Provide the [X, Y] coordinate of the cell's center where the given text is located.  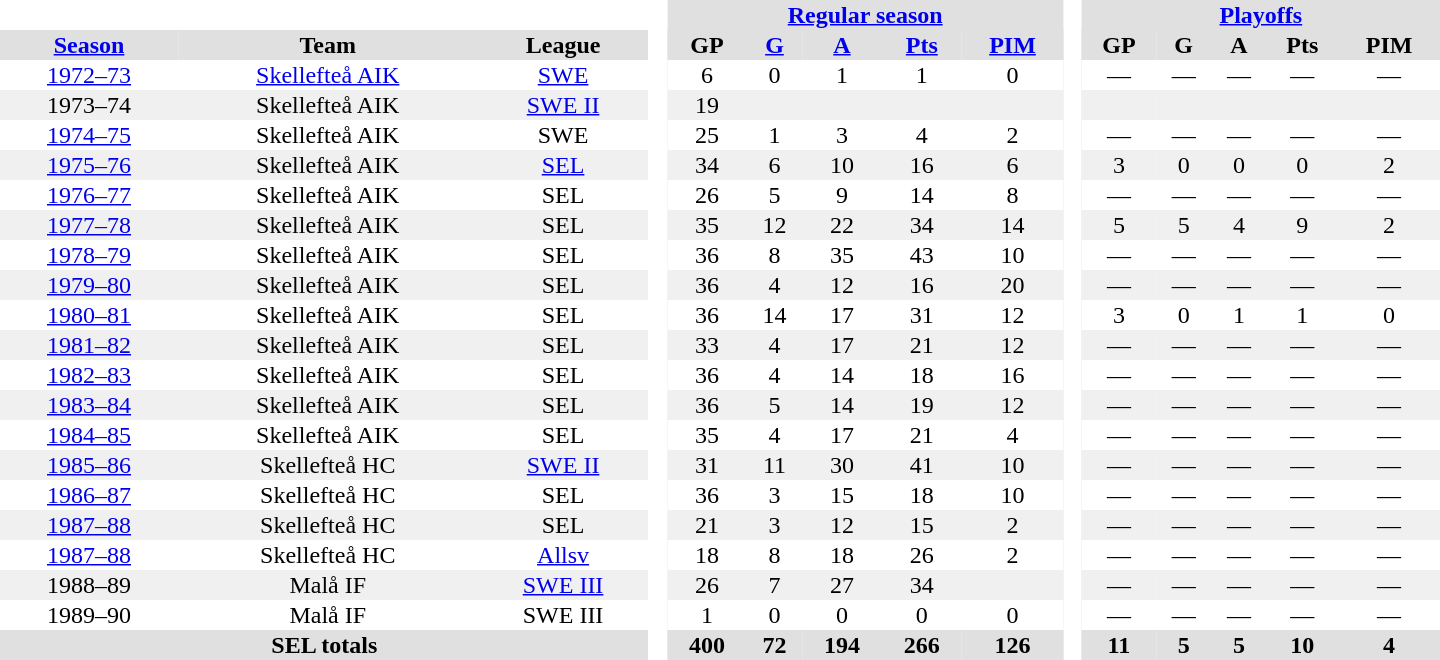
1980–81 [89, 315]
1978–79 [89, 255]
SEL totals [324, 645]
1972–73 [89, 75]
30 [842, 465]
Regular season [865, 15]
League [562, 45]
41 [922, 465]
1989–90 [89, 615]
43 [922, 255]
1984–85 [89, 435]
Allsv [562, 555]
25 [707, 135]
1985–86 [89, 465]
1983–84 [89, 405]
126 [1013, 645]
1986–87 [89, 495]
266 [922, 645]
1974–75 [89, 135]
Playoffs [1261, 15]
27 [842, 585]
1982–83 [89, 375]
22 [842, 225]
1981–82 [89, 345]
7 [774, 585]
400 [707, 645]
1975–76 [89, 165]
194 [842, 645]
Team [328, 45]
1977–78 [89, 225]
1976–77 [89, 195]
1988–89 [89, 585]
Season [89, 45]
1979–80 [89, 285]
20 [1013, 285]
72 [774, 645]
33 [707, 345]
1973–74 [89, 105]
